Extract the (X, Y) coordinate from the center of the cell holding the provided text.  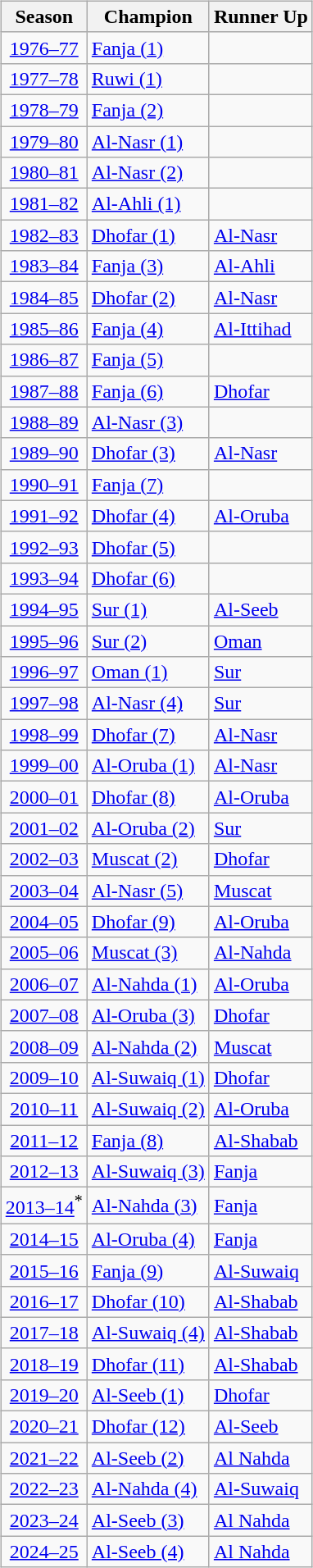
Dhofar (8) (147, 797)
1998–99 (44, 735)
Al-Suwaiq (2) (147, 1109)
Al-Oruba (4) (147, 1239)
Dhofar (1) (147, 235)
Al-Nasr (3) (147, 422)
2014–15 (44, 1239)
Al-Nasr (4) (147, 704)
Al-Oruba (3) (147, 1015)
Champion (147, 16)
Season (44, 16)
1981–82 (44, 204)
Ruwi (1) (147, 79)
Al-Ittihad (261, 329)
Oman (1) (147, 672)
Runner Up (261, 16)
1997–98 (44, 704)
1995–96 (44, 640)
Dhofar (3) (147, 454)
Fanja (7) (147, 485)
2022–23 (44, 1489)
2005–06 (44, 953)
1976–77 (44, 48)
Dhofar (10) (147, 1301)
1994–95 (44, 609)
Fanja (6) (147, 391)
Oman (261, 640)
2010–11 (44, 1109)
2016–17 (44, 1301)
Al-Suwaiq (4) (147, 1333)
Al-Nasr (5) (147, 891)
Al-Ahli (261, 267)
1984–85 (44, 298)
2024–25 (44, 1552)
1999–00 (44, 766)
2003–04 (44, 891)
1985–86 (44, 329)
Dhofar (5) (147, 547)
Al-Ahli (1) (147, 204)
1980–81 (44, 173)
Al-Seeb (3) (147, 1520)
2000–01 (44, 797)
1993–94 (44, 578)
2001–02 (44, 828)
Dhofar (12) (147, 1427)
1977–78 (44, 79)
2019–20 (44, 1395)
Al-Seeb (1) (147, 1395)
2006–07 (44, 984)
Dhofar (7) (147, 735)
Dhofar (2) (147, 298)
1990–91 (44, 485)
2018–19 (44, 1364)
2015–16 (44, 1270)
Al-Nahda (4) (147, 1489)
Dhofar (4) (147, 516)
Al-Oruba (2) (147, 828)
Fanja (4) (147, 329)
Al-Nasr (2) (147, 173)
Fanja (8) (147, 1141)
Al-Suwaiq (3) (147, 1172)
1991–92 (44, 516)
2023–24 (44, 1520)
Fanja (5) (147, 360)
1986–87 (44, 360)
Dhofar (9) (147, 922)
1996–97 (44, 672)
Al-Nasr (1) (147, 142)
2002–03 (44, 859)
2007–08 (44, 1015)
1978–79 (44, 110)
2020–21 (44, 1427)
2011–12 (44, 1141)
1988–89 (44, 422)
Al-Nahda (3) (147, 1206)
Dhofar (11) (147, 1364)
Al-Suwaiq (1) (147, 1078)
1992–93 (44, 547)
2008–09 (44, 1046)
1982–83 (44, 235)
1989–90 (44, 454)
2004–05 (44, 922)
Sur (1) (147, 609)
1983–84 (44, 267)
2021–22 (44, 1458)
Al-Nahda (261, 953)
2009–10 (44, 1078)
1987–88 (44, 391)
Fanja (1) (147, 48)
Fanja (9) (147, 1270)
2017–18 (44, 1333)
Al-Nahda (1) (147, 984)
Fanja (2) (147, 110)
1979–80 (44, 142)
2012–13 (44, 1172)
Fanja (3) (147, 267)
Al-Nahda (2) (147, 1046)
2013–14* (44, 1206)
Muscat (3) (147, 953)
Al-Seeb (2) (147, 1458)
Dhofar (6) (147, 578)
Muscat (2) (147, 859)
Al-Oruba (1) (147, 766)
Sur (2) (147, 640)
Al-Seeb (4) (147, 1552)
